For the text-containing cell, return its midpoint in (x, y) coordinate format. 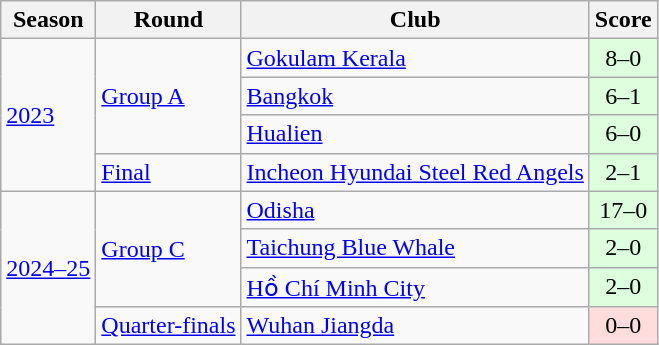
Group C (168, 249)
Group A (168, 96)
6–1 (623, 96)
Final (168, 172)
0–0 (623, 326)
Round (168, 20)
Taichung Blue Whale (415, 248)
2024–25 (48, 268)
Season (48, 20)
Hualien (415, 134)
Quarter-finals (168, 326)
Incheon Hyundai Steel Red Angels (415, 172)
2–1 (623, 172)
Bangkok (415, 96)
Gokulam Kerala (415, 58)
8–0 (623, 58)
Odisha (415, 210)
Club (415, 20)
Hồ Chí Minh City (415, 287)
17–0 (623, 210)
Wuhan Jiangda (415, 326)
6–0 (623, 134)
Score (623, 20)
2023 (48, 115)
